Search for the cell housing the specified text and yield its [X, Y] center coordinate. 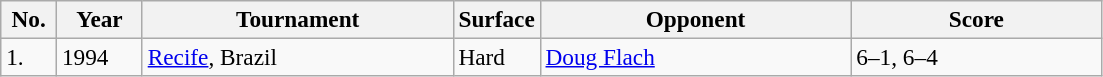
Doug Flach [696, 57]
1994 [100, 57]
No. [29, 19]
Score [976, 19]
1. [29, 57]
Tournament [298, 19]
Opponent [696, 19]
Year [100, 19]
Hard [496, 57]
6–1, 6–4 [976, 57]
Recife, Brazil [298, 57]
Surface [496, 19]
